Output the [X, Y] coordinate of the center of the cell containing the given text.  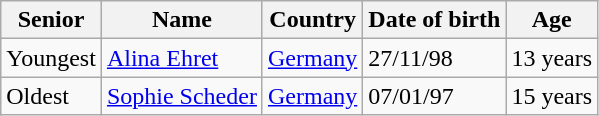
Country [312, 20]
13 years [552, 58]
Senior [52, 20]
15 years [552, 96]
Alina Ehret [182, 58]
Oldest [52, 96]
Sophie Scheder [182, 96]
27/11/98 [434, 58]
07/01/97 [434, 96]
Age [552, 20]
Youngest [52, 58]
Name [182, 20]
Date of birth [434, 20]
